Find where the given text appears and provide that cell's center as (X, Y) coordinate. 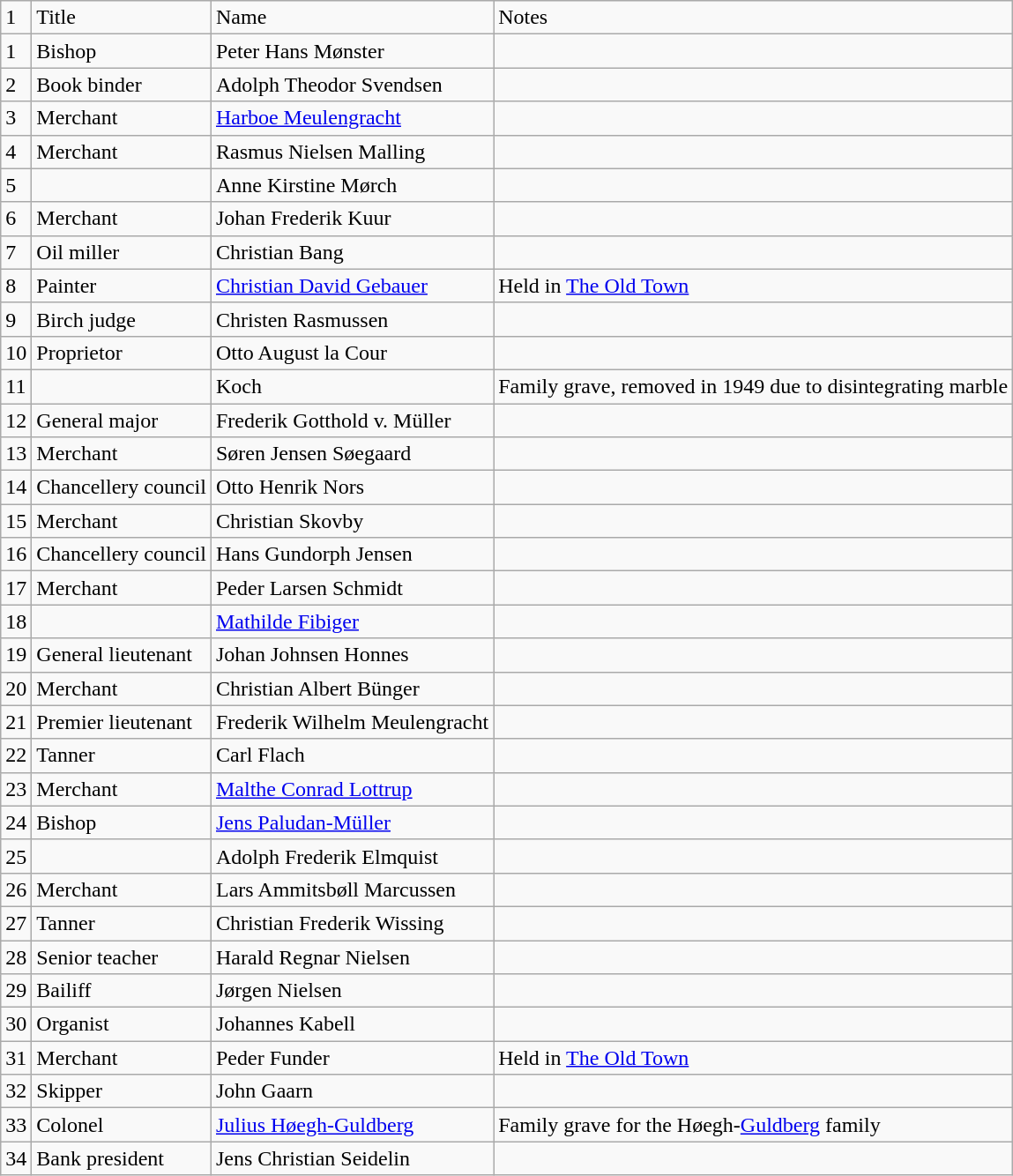
Johan Johnsen Honnes (352, 655)
15 (16, 521)
Otto Henrik Nors (352, 488)
26 (16, 889)
Hans Gundorph Jensen (352, 555)
5 (16, 185)
18 (16, 621)
33 (16, 1125)
Skipper (122, 1091)
32 (16, 1091)
Rasmus Nielsen Malling (352, 152)
29 (16, 991)
General lieutenant (122, 655)
16 (16, 555)
28 (16, 956)
11 (16, 386)
Family grave for the Høegh-Guldberg family (753, 1125)
Organist (122, 1024)
Mathilde Fibiger (352, 621)
Malthe Conrad Lottrup (352, 789)
6 (16, 219)
Lars Ammitsbøll Marcussen (352, 889)
Frederik Wilhelm Meulengracht (352, 722)
19 (16, 655)
Colonel (122, 1125)
21 (16, 722)
8 (16, 286)
Adolph Theodor Svendsen (352, 85)
Painter (122, 286)
General major (122, 421)
Koch (352, 386)
Jens Paludan-Müller (352, 822)
Bailiff (122, 991)
Birch judge (122, 319)
Name (352, 18)
20 (16, 688)
Notes (753, 18)
Book binder (122, 85)
12 (16, 421)
Frederik Gotthold v. Müller (352, 421)
30 (16, 1024)
Bank president (122, 1158)
3 (16, 118)
Christian Skovby (352, 521)
34 (16, 1158)
Julius Høegh-Guldberg (352, 1125)
27 (16, 923)
Peter Hans Mønster (352, 51)
Anne Kirstine Mørch (352, 185)
10 (16, 353)
Harboe Meulengracht (352, 118)
Oil miller (122, 252)
Senior teacher (122, 956)
Johannes Kabell (352, 1024)
Otto August la Cour (352, 353)
2 (16, 85)
17 (16, 588)
14 (16, 488)
Premier lieutenant (122, 722)
7 (16, 252)
Title (122, 18)
Jørgen Nielsen (352, 991)
22 (16, 755)
Christian Frederik Wissing (352, 923)
Proprietor (122, 353)
Christian David Gebauer (352, 286)
Family grave, removed in 1949 due to disintegrating marble (753, 386)
13 (16, 454)
Jens Christian Seidelin (352, 1158)
23 (16, 789)
Carl Flach (352, 755)
9 (16, 319)
Adolph Frederik Elmquist (352, 856)
Søren Jensen Søegaard (352, 454)
25 (16, 856)
4 (16, 152)
Johan Frederik Kuur (352, 219)
Peder Larsen Schmidt (352, 588)
Christen Rasmussen (352, 319)
Peder Funder (352, 1058)
John Gaarn (352, 1091)
Christian Albert Bünger (352, 688)
Harald Regnar Nielsen (352, 956)
31 (16, 1058)
Christian Bang (352, 252)
24 (16, 822)
